Find where the given text appears and provide that cell's center as [x, y] coordinate. 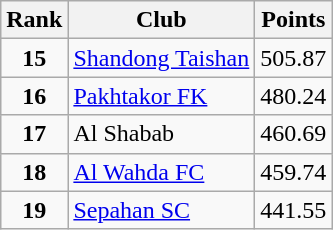
17 [34, 134]
Points [294, 20]
18 [34, 172]
Shandong Taishan [162, 58]
Al Shabab [162, 134]
480.24 [294, 96]
16 [34, 96]
441.55 [294, 210]
15 [34, 58]
Club [162, 20]
19 [34, 210]
Rank [34, 20]
505.87 [294, 58]
459.74 [294, 172]
Sepahan SC [162, 210]
Al Wahda FC [162, 172]
460.69 [294, 134]
Pakhtakor FK [162, 96]
